Output the [x, y] coordinate of the center of the cell containing the given text.  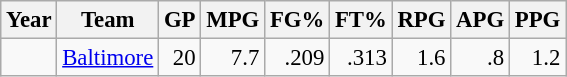
RPG [422, 20]
1.2 [537, 58]
APG [480, 20]
Team [108, 20]
.209 [298, 58]
FT% [362, 20]
Baltimore [108, 58]
GP [180, 20]
Year [29, 20]
PPG [537, 20]
20 [180, 58]
MPG [233, 20]
.8 [480, 58]
1.6 [422, 58]
7.7 [233, 58]
.313 [362, 58]
FG% [298, 20]
